From the cell containing the given text, extract its center point as [X, Y] coordinate. 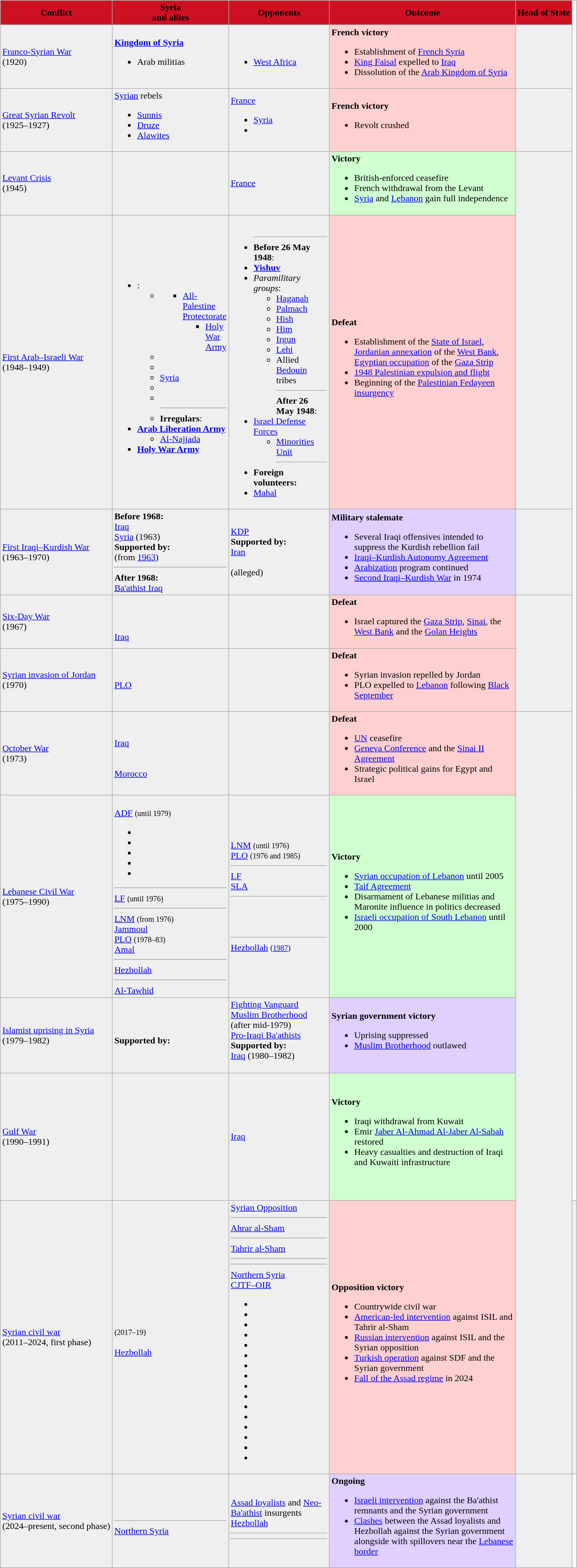
Syriaand allies [170, 13]
Syrian government victoryUprising suppressedMuslim Brotherhood outlawed [423, 1035]
October War (1973) [56, 753]
: All-Palestine Protectorate Holy War Army SyriaIrregulars: Arab Liberation Army Al-Najjada Holy War Army [170, 362]
West Africa [279, 57]
Opponents [279, 13]
First Iraqi–Kurdish War (1963–1970) [56, 552]
Supported by: [170, 1035]
ADF (until 1979) LF (until 1976) LNM (from 1976) Jammoul PLO (1978–83) Amal Hezbollah Al-Tawhid [170, 896]
LNM (until 1976) PLO (1976 and 1985) LF SLA Hezbollah (1987) [279, 896]
Conflict [56, 13]
DefeatIsrael captured the Gaza Strip, Sinai, the West Bank and the Golan Heights [423, 622]
France Syria [279, 120]
KDPSupported by: Iran (alleged) [279, 552]
Lebanese Civil War (1975–1990) [56, 896]
Kingdom of Syria Arab militias [170, 57]
Gulf War (1990–1991) [56, 1136]
Islamist uprising in Syria (1979–1982) [56, 1035]
Great Syrian Revolt (1925–1927) [56, 120]
(2017–19) Hezbollah [170, 1337]
DefeatUN ceasefireGeneva Conference and the Sinai II AgreementStrategic political gains for Egypt and Israel [423, 753]
DefeatSyrian invasion repelled by JordanPLO expelled to Lebanon following Black September [423, 680]
French victoryRevolt crushed [423, 120]
Syrian invasion of Jordan (1970) [56, 680]
Fighting Vanguard Muslim Brotherhood (after mid-1979) Pro-Iraqi Ba'athistsSupported by: Iraq (1980–1982) [279, 1035]
France [279, 183]
First Arab–Israeli War (1948–1949) [56, 362]
Syrian rebelsSunnisDruzeAlawites [170, 120]
Franco-Syrian War (1920) [56, 57]
VictoryIraqi withdrawal from KuwaitEmir Jaber Al-Ahmad Al-Jaber Al-Sabah restoredHeavy casualties and destruction of Iraqi and Kuwaiti infrastructure [423, 1136]
Syrian civil war (2024–present, second phase) [56, 1521]
Northern Syria [170, 1521]
Six-Day War (1967) [56, 622]
PLO [170, 680]
French victoryEstablishment of French SyriaKing Faisal expelled to IraqDissolution of the Arab Kingdom of Syria [423, 57]
Before 1968: Iraq Syria (1963)Supported by: (from 1963)After 1968: Ba'athist Iraq [170, 552]
Assad loyalists and Neo-Ba'athist insurgents Hezbollah [279, 1521]
Iraq Morocco [170, 753]
Syrian Opposition Ahrar al-ShamTahrir al-Sham Northern Syria CJTF–OIR [279, 1337]
Levant Crisis (1945) [56, 183]
Outcome [423, 13]
Syrian civil war (2011–2024, first phase) [56, 1337]
Head of State [544, 13]
VictoryBritish-enforced ceasefireFrench withdrawal from the LevantSyria and Lebanon gain full independence [423, 183]
